Provide the (x, y) coordinate of the cell's center where the given text is located.  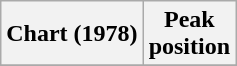
Chart (1978) (72, 34)
Peakposition (189, 34)
